Extract the (x, y) coordinate from the center of the cell holding the provided text.  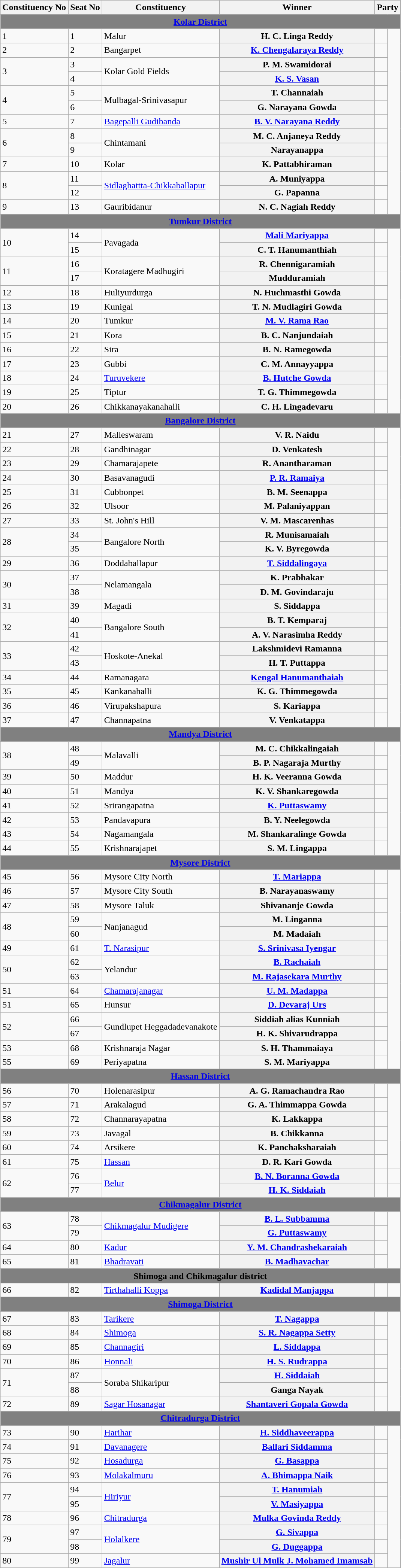
K. Puttaswamy (297, 805)
Sira (160, 349)
Honnali (160, 1361)
Belur (160, 1183)
S. Kariappa (297, 706)
B. Chikkanna (297, 1133)
Shivananje Gowda (297, 905)
B. L. Subbamma (297, 1219)
Molakalmuru (160, 1475)
Bangarpet (160, 50)
Kankanahalli (160, 692)
Hunsur (160, 1005)
K. Lakkappa (297, 1119)
Tirthahalli Koppa (160, 1290)
G. Duggappa (297, 1547)
B. Rachaiah (297, 962)
Chikkanayakanahalli (160, 406)
A. Bhimappa Naik (297, 1475)
Channapatna (160, 720)
T. Channaiah (297, 93)
P. M. Swamidorai (297, 64)
S. H. Thammaiaya (297, 1048)
K. G. Thimmegowda (297, 692)
Kengal Hanumanthaiah (297, 677)
Mysore City South (160, 891)
Constituency (160, 7)
T. Nagappa (297, 1318)
D. M. Govindaraju (297, 592)
G. Narayana Gowda (297, 107)
B. Hutche Gowda (297, 378)
S. R. Nagappa Setty (297, 1333)
G. Puttaswamy (297, 1233)
H. K. Shivarudrappa (297, 1033)
M. C. Anjaneya Reddy (297, 136)
Mysore District (200, 862)
D. Devaraj Urs (297, 1005)
Doddaballapur (160, 563)
93 (85, 1475)
A. Muniyappa (297, 179)
Mali Mariyappa (297, 235)
Davanagere (160, 1447)
M. Shankaralinge Gowda (297, 834)
Mysore Taluk (160, 905)
B. V. Narayana Reddy (297, 121)
90 (85, 1432)
Chitradurga (160, 1518)
Nagamangala (160, 834)
Srirangapatna (160, 805)
B. N. Boranna Gowda (297, 1176)
88 (85, 1390)
Chamarajapete (160, 464)
Krishnaraja Nagar (160, 1048)
Malavalli (160, 756)
92 (85, 1461)
G. Sivappa (297, 1532)
H. Siddhaveerappa (297, 1432)
K. S. Vasan (297, 79)
G. Basappa (297, 1461)
Hassan District (200, 1076)
96 (85, 1518)
A. G. Ramachandra Rao (297, 1091)
M. Rajasekara Murthy (297, 976)
Ballari Siddamma (297, 1447)
Arakalagud (160, 1105)
Chamarajanagar (160, 991)
C. T. Hanumanthiah (297, 250)
B. Narayanaswamy (297, 891)
B. M. Seenappa (297, 492)
89 (85, 1404)
Periyapatna (160, 1062)
M. Linganna (297, 920)
Basavanagudi (160, 478)
Javagal (160, 1133)
Virupakshapura (160, 706)
M. C. Chikkalingaiah (297, 748)
St. John's Hill (160, 520)
Yelandur (160, 969)
Mandya District (200, 734)
T. Hanumiah (297, 1489)
H. Siddaiah (297, 1376)
Chitradurga District (200, 1418)
Mandya (160, 791)
K. Prabhakar (297, 577)
Gubbi (160, 364)
Maddur (160, 777)
Kadur (160, 1247)
Bagepalli Gudibanda (160, 121)
Holalkere (160, 1539)
Gandhinagar (160, 449)
N. C. Nagiah Reddy (297, 207)
Kolar Gold Fields (160, 72)
H. T. Puttappa (297, 663)
87 (85, 1376)
G. A. Thimmappa Gowda (297, 1105)
G. Papanna (297, 193)
T. Mariappa (297, 877)
Siddiah alias Kunniah (297, 1019)
Kolar District (200, 22)
Hassan (160, 1162)
K. Chengalaraya Reddy (297, 50)
V. R. Naidu (297, 435)
Shimoga and Chikmagalur district (200, 1276)
Pavagada (160, 243)
B. P. Nagaraja Murthy (297, 763)
Huliyurdurga (160, 292)
Mulbagal-Srinivasapur (160, 100)
Hiriyur (160, 1496)
Sagar Hosanagar (160, 1404)
V. Venkatappa (297, 720)
B. Madhavachar (297, 1261)
Mudduramiah (297, 278)
Channagiri (160, 1347)
Channarayapatna (160, 1119)
94 (85, 1489)
Cubbonpet (160, 492)
Ulsoor (160, 506)
Pandavapura (160, 820)
Mysore City North (160, 877)
K. Panchaksharaiah (297, 1148)
Tiptur (160, 392)
Gauribidanur (160, 207)
Nanjanagud (160, 927)
54 (85, 834)
B. T. Kemparaj (297, 620)
S. Srinivasa Iyengar (297, 948)
N. Huchmasthi Gowda (297, 292)
Tumkur District (200, 221)
Magadi (160, 606)
D. Venkatesh (297, 449)
A. V. Narasimha Reddy (297, 635)
V. M. Mascarenhas (297, 520)
Lakshmidevi Ramanna (297, 649)
S. Siddappa (297, 606)
B. C. Nanjundaiah (297, 335)
Bhadravati (160, 1261)
M. Palaniyappan (297, 506)
M. V. Rama Rao (297, 321)
Chikmagalur Mudigere (160, 1226)
S. M. Mariyappa (297, 1062)
Soraba Shikaripur (160, 1383)
T. N. Mudlagiri Gowda (297, 307)
Holenarasipur (160, 1091)
Tarikere (160, 1318)
H. K. Veeranna Gowda (297, 777)
M. Madaiah (297, 934)
Hosadurga (160, 1461)
Party (388, 7)
98 (85, 1547)
Arsikere (160, 1148)
C. M. Annayyappa (297, 364)
Mushir Ul Mulk J. Mohamed Imamsab (297, 1561)
H. C. Linga Reddy (297, 36)
82 (85, 1290)
R. Munisamaiah (297, 535)
Shimoga (160, 1333)
97 (85, 1532)
Tumkur (160, 321)
U. M. Madappa (297, 991)
Koratagere Madhugiri (160, 271)
83 (85, 1318)
L. Siddappa (297, 1347)
Gundlupet Heggadadevanakote (160, 1026)
86 (85, 1361)
81 (85, 1261)
Shantaveri Gopala Gowda (297, 1404)
Nelamangala (160, 584)
K. V. Byregowda (297, 549)
B. Y. Neelegowda (297, 820)
Chikmagalur District (200, 1204)
B. N. Ramegowda (297, 349)
Chintamani (160, 143)
84 (85, 1333)
C. H. Lingadevaru (297, 406)
P. R. Ramaiya (297, 478)
T. Narasipur (160, 948)
Hoskote-Anekal (160, 656)
85 (85, 1347)
Ramanagara (160, 677)
Kolar (160, 164)
Winner (297, 7)
K. V. Shankaregowda (297, 791)
Narayanappa (297, 150)
Constituency No (34, 7)
Krishnarajapet (160, 848)
Sidlaghattta-Chikkaballapur (160, 186)
Seat No (85, 7)
Turuvekere (160, 378)
D. R. Kari Gowda (297, 1162)
Shimoga District (200, 1304)
95 (85, 1504)
Kora (160, 335)
Kadidal Manjappa (297, 1290)
Kunigal (160, 307)
Y. M. Chandrashekaraiah (297, 1247)
V. Masiyappa (297, 1504)
99 (85, 1561)
Bangalore North (160, 542)
R. Anantharaman (297, 464)
Malur (160, 36)
Ganga Nayak (297, 1390)
Harihar (160, 1432)
K. Pattabhiraman (297, 164)
R. Chennigaramiah (297, 264)
H. K. Siddaiah (297, 1190)
Jagalur (160, 1561)
91 (85, 1447)
Bangalore District (200, 421)
S. M. Lingappa (297, 848)
Bangalore South (160, 627)
Mulka Govinda Reddy (297, 1518)
Malleswaram (160, 435)
T. Siddalingaya (297, 563)
T. G. Thimmegowda (297, 392)
H. S. Rudrappa (297, 1361)
